Search for the cell housing the specified text and yield its (x, y) center coordinate. 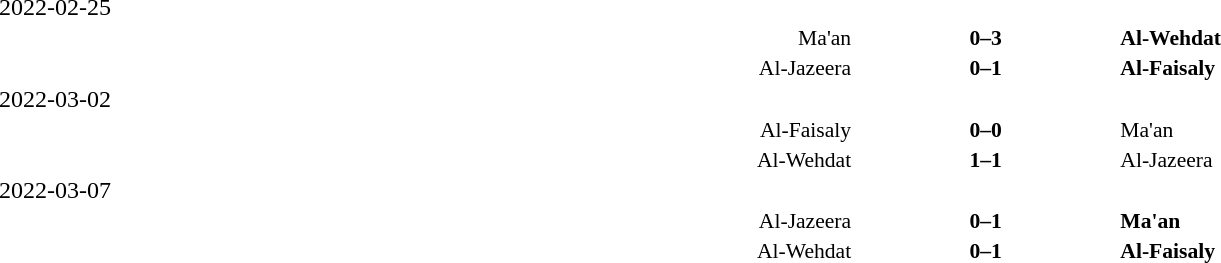
0–0 (986, 130)
1–1 (986, 160)
0–3 (986, 38)
